Capture the cell that displays the provided text and extract its (X, Y) central coordinate. 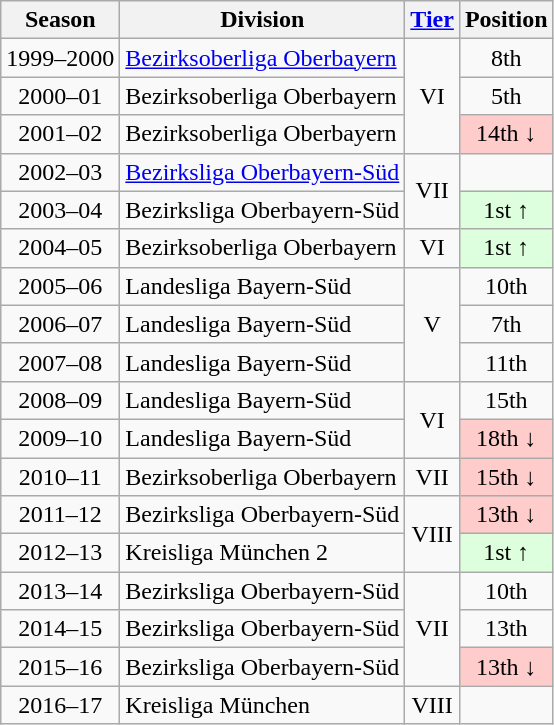
1999–2000 (60, 58)
2002–03 (60, 172)
2011–12 (60, 515)
V (432, 324)
Kreisliga München 2 (262, 553)
2005–06 (60, 286)
15th ↓ (506, 477)
2007–08 (60, 362)
Position (506, 20)
Division (262, 20)
2012–13 (60, 553)
2008–09 (60, 400)
15th (506, 400)
Season (60, 20)
2006–07 (60, 324)
11th (506, 362)
Kreisliga München (262, 705)
18th ↓ (506, 438)
2010–11 (60, 477)
Tier (432, 20)
2014–15 (60, 629)
2000–01 (60, 96)
2001–02 (60, 134)
5th (506, 96)
2003–04 (60, 210)
2013–14 (60, 591)
2016–17 (60, 705)
13th (506, 629)
2004–05 (60, 248)
2009–10 (60, 438)
14th ↓ (506, 134)
2015–16 (60, 667)
7th (506, 324)
8th (506, 58)
